For the text-containing cell, return its midpoint in [x, y] coordinate format. 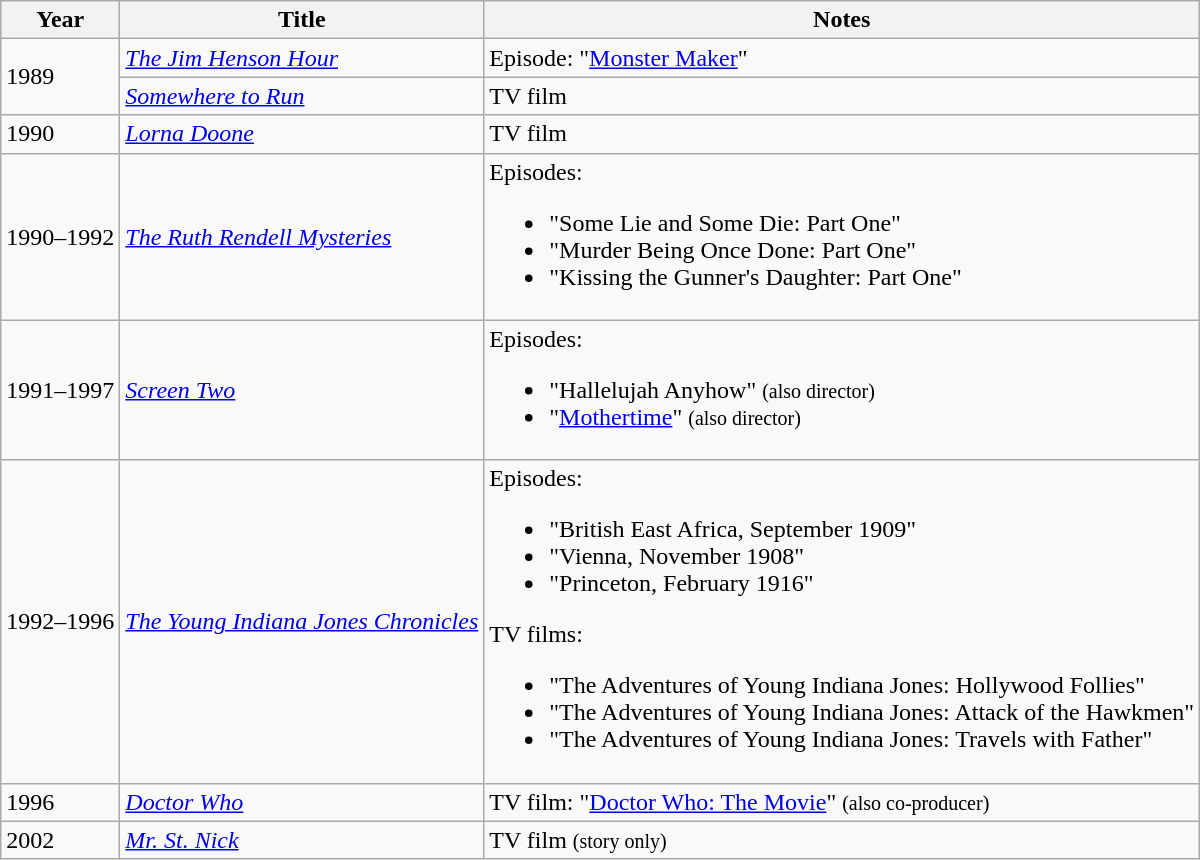
Episodes:"Some Lie and Some Die: Part One""Murder Being Once Done: Part One""Kissing the Gunner's Daughter: Part One" [842, 236]
Doctor Who [302, 802]
Episodes:"Hallelujah Anyhow" (also director)"Mothertime" (also director) [842, 390]
1991–1997 [60, 390]
1989 [60, 77]
Somewhere to Run [302, 96]
1992–1996 [60, 622]
The Jim Henson Hour [302, 58]
Title [302, 20]
Year [60, 20]
Notes [842, 20]
1996 [60, 802]
2002 [60, 840]
1990–1992 [60, 236]
Lorna Doone [302, 134]
Mr. St. Nick [302, 840]
The Ruth Rendell Mysteries [302, 236]
TV film (story only) [842, 840]
TV film: "Doctor Who: The Movie" (also co-producer) [842, 802]
Episode: "Monster Maker" [842, 58]
Screen Two [302, 390]
1990 [60, 134]
The Young Indiana Jones Chronicles [302, 622]
